Return [X, Y] of the center of cell containing provided text 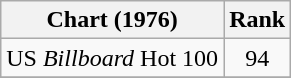
US Billboard Hot 100 [112, 58]
94 [258, 58]
Chart (1976) [112, 20]
Rank [258, 20]
